Extract the (X, Y) coordinate from the center of the cell holding the provided text.  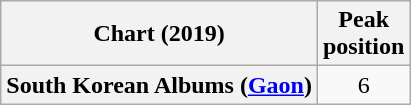
6 (363, 85)
Chart (2019) (160, 34)
South Korean Albums (Gaon) (160, 85)
Peakposition (363, 34)
